Identify which cell holds the provided text, then report its [x, y] central coordinate. 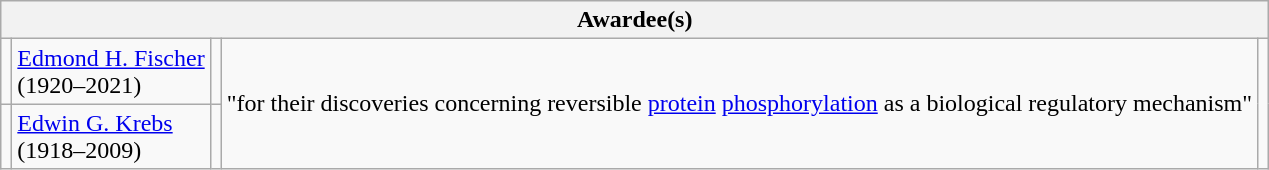
Edmond H. Fischer(1920–2021) [111, 72]
"for their discoveries concerning reversible protein phosphorylation as a biological regulatory mechanism" [739, 104]
Edwin G. Krebs(1918–2009) [111, 136]
Awardee(s) [635, 20]
